Find where the given text appears and provide that cell's center as [x, y] coordinate. 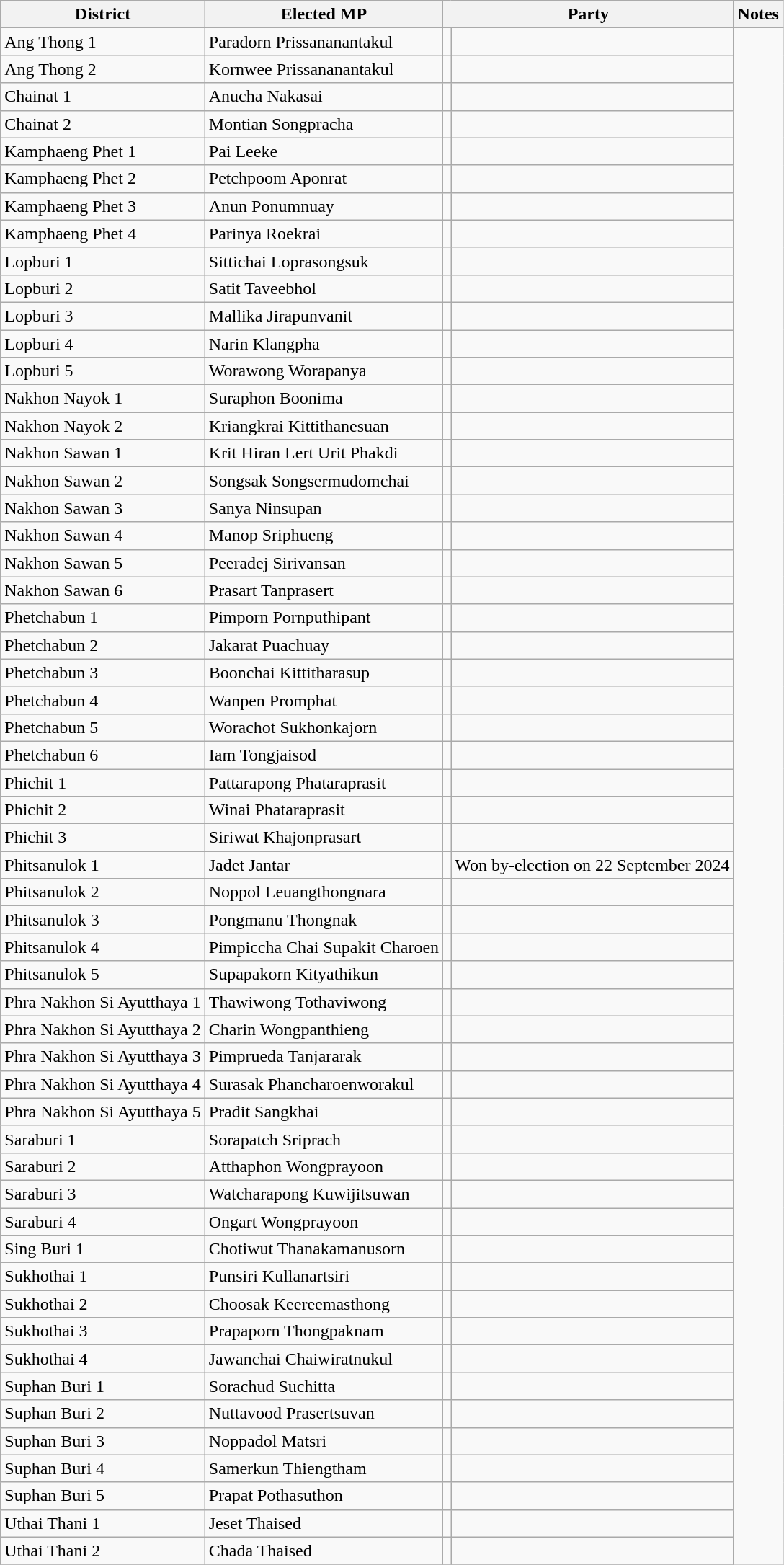
Chada Thaised [324, 1551]
Jakarat Puachuay [324, 645]
Iam Tongjaisod [324, 755]
Paradorn Prissananantakul [324, 42]
Nakhon Sawan 5 [103, 563]
Noppadol Matsri [324, 1441]
Notes [758, 14]
Phetchabun 2 [103, 645]
Kriangkrai Kittithanesuan [324, 426]
Suphan Buri 3 [103, 1441]
Prapat Pothasuthon [324, 1496]
Charin Wongpanthieng [324, 1029]
Winai Phataraprasit [324, 810]
Punsiri Kullanartsiri [324, 1277]
Lopburi 2 [103, 288]
Elected MP [324, 14]
Phra Nakhon Si Ayutthaya 2 [103, 1029]
Jawanchai Chaiwiratnukul [324, 1359]
Sing Buri 1 [103, 1249]
Jeset Thaised [324, 1523]
Prasart Tanprasert [324, 590]
Saraburi 2 [103, 1166]
Pradit Sangkhai [324, 1112]
Satit Taveebhol [324, 288]
Suphan Buri 1 [103, 1386]
Pattarapong Phataraprasit [324, 782]
Anucha Nakasai [324, 97]
Thawiwong Tothaviwong [324, 1002]
Worawong Worapanya [324, 371]
Sukhothai 1 [103, 1277]
Phitsanulok 1 [103, 865]
Samerkun Thiengtham [324, 1468]
Sorapatch Sriprach [324, 1139]
Pimprueda Tanjararak [324, 1057]
Nakhon Nayok 2 [103, 426]
Sukhothai 2 [103, 1304]
Watcharapong Kuwijitsuwan [324, 1194]
Phra Nakhon Si Ayutthaya 4 [103, 1084]
Lopburi 3 [103, 316]
Phra Nakhon Si Ayutthaya 3 [103, 1057]
Phetchabun 1 [103, 618]
Phetchabun 5 [103, 727]
Phitsanulok 2 [103, 892]
Phra Nakhon Si Ayutthaya 1 [103, 1002]
Sanya Ninsupan [324, 508]
Pongmanu Thongnak [324, 920]
Won by-election on 22 September 2024 [592, 865]
Phichit 3 [103, 838]
Saraburi 1 [103, 1139]
Lopburi 4 [103, 344]
Supapakorn Kityathikun [324, 975]
Worachot Sukhonkajorn [324, 727]
Pai Leeke [324, 151]
Phitsanulok 3 [103, 920]
Kamphaeng Phet 3 [103, 206]
Pimporn Pornputhipant [324, 618]
Kamphaeng Phet 2 [103, 179]
Boonchai Kittitharasup [324, 673]
Mallika Jirapunvanit [324, 316]
Manop Sriphueng [324, 536]
Pimpiccha Chai Supakit Charoen [324, 947]
District [103, 14]
Prapaporn Thongpaknam [324, 1331]
Lopburi 5 [103, 371]
Montian Songpracha [324, 124]
Nakhon Sawan 6 [103, 590]
Kamphaeng Phet 1 [103, 151]
Nakhon Nayok 1 [103, 399]
Kornwee Prissananantakul [324, 69]
Suphan Buri 5 [103, 1496]
Jadet Jantar [324, 865]
Uthai Thani 1 [103, 1523]
Ang Thong 2 [103, 69]
Narin Klangpha [324, 344]
Parinya Roekrai [324, 234]
Peeradej Sirivansan [324, 563]
Atthaphon Wongprayoon [324, 1166]
Phichit 1 [103, 782]
Krit Hiran Lert Urit Phakdi [324, 453]
Siriwat Khajonprasart [324, 838]
Sittichai Loprasongsuk [324, 261]
Suphan Buri 4 [103, 1468]
Ongart Wongprayoon [324, 1222]
Suraphon Boonima [324, 399]
Nakhon Sawan 3 [103, 508]
Choosak Keereemasthong [324, 1304]
Nuttavood Prasertsuvan [324, 1414]
Chotiwut Thanakamanusorn [324, 1249]
Phetchabun 6 [103, 755]
Phetchabun 4 [103, 700]
Chainat 2 [103, 124]
Anun Ponumnuay [324, 206]
Phichit 2 [103, 810]
Phitsanulok 4 [103, 947]
Nakhon Sawan 1 [103, 453]
Uthai Thani 2 [103, 1551]
Sukhothai 3 [103, 1331]
Surasak Phancharoenworakul [324, 1084]
Party [588, 14]
Kamphaeng Phet 4 [103, 234]
Phitsanulok 5 [103, 975]
Petchpoom Aponrat [324, 179]
Wanpen Promphat [324, 700]
Chainat 1 [103, 97]
Saraburi 3 [103, 1194]
Nakhon Sawan 2 [103, 481]
Songsak Songsermudomchai [324, 481]
Phra Nakhon Si Ayutthaya 5 [103, 1112]
Lopburi 1 [103, 261]
Noppol Leuangthongnara [324, 892]
Nakhon Sawan 4 [103, 536]
Sorachud Suchitta [324, 1386]
Saraburi 4 [103, 1222]
Sukhothai 4 [103, 1359]
Suphan Buri 2 [103, 1414]
Phetchabun 3 [103, 673]
Ang Thong 1 [103, 42]
